Identify which cell holds the provided text, then report its [X, Y] central coordinate. 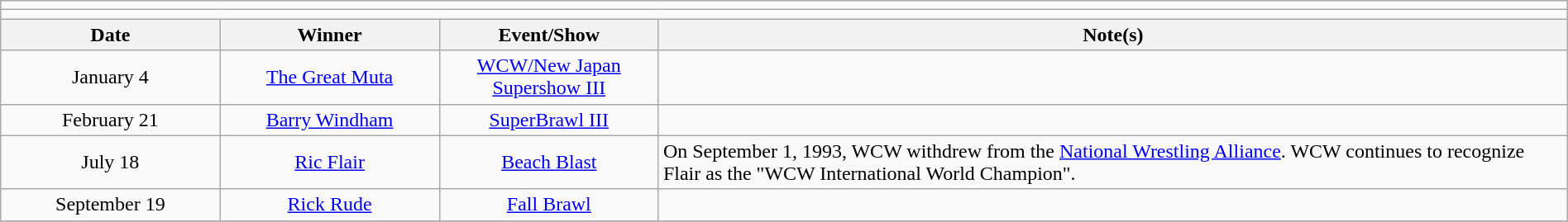
Fall Brawl [549, 205]
Event/Show [549, 35]
WCW/New Japan Supershow III [549, 78]
Winner [329, 35]
September 19 [111, 205]
July 18 [111, 162]
Ric Flair [329, 162]
January 4 [111, 78]
SuperBrawl III [549, 120]
Note(s) [1113, 35]
Rick Rude [329, 205]
Barry Windham [329, 120]
On September 1, 1993, WCW withdrew from the National Wrestling Alliance. WCW continues to recognize Flair as the "WCW International World Champion". [1113, 162]
February 21 [111, 120]
Beach Blast [549, 162]
Date [111, 35]
The Great Muta [329, 78]
